Output the (X, Y) coordinate of the center of the cell containing the given text.  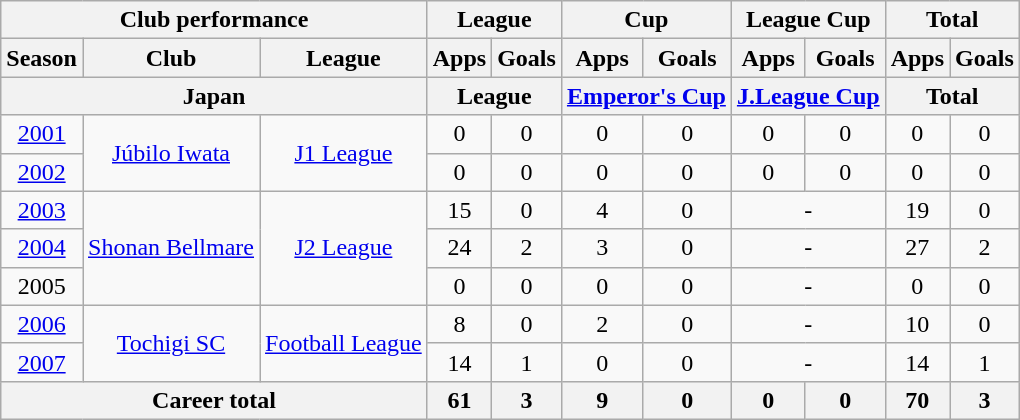
70 (917, 400)
Tochigi SC (170, 343)
J.League Cup (808, 96)
Career total (214, 400)
2003 (42, 210)
Shonan Bellmare (170, 248)
4 (602, 210)
15 (459, 210)
9 (602, 400)
Japan (214, 96)
J2 League (344, 248)
61 (459, 400)
8 (459, 324)
27 (917, 248)
Football League (344, 343)
Júbilo Iwata (170, 153)
Cup (646, 20)
Club (170, 58)
J1 League (344, 153)
2006 (42, 324)
19 (917, 210)
Season (42, 58)
2005 (42, 286)
24 (459, 248)
Emperor's Cup (646, 96)
2001 (42, 134)
League Cup (808, 20)
2002 (42, 172)
10 (917, 324)
2007 (42, 362)
Club performance (214, 20)
2004 (42, 248)
